Provide the [X, Y] coordinate of the cell's center where the given text is located.  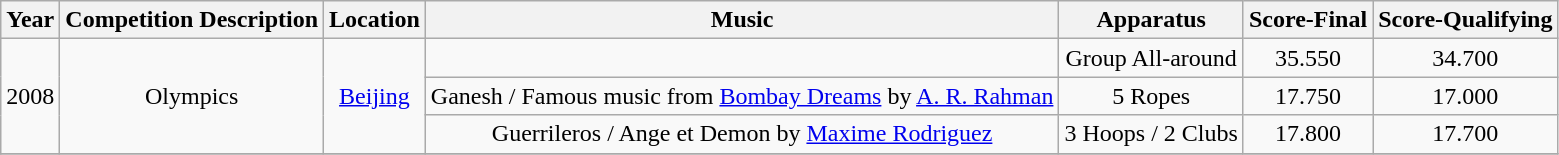
17.800 [1308, 134]
3 Hoops / 2 Clubs [1151, 134]
17.000 [1466, 96]
34.700 [1466, 58]
Group All-around [1151, 58]
5 Ropes [1151, 96]
17.750 [1308, 96]
17.700 [1466, 134]
Guerrileros / Ange et Demon by Maxime Rodriguez [742, 134]
Score-Final [1308, 20]
Apparatus [1151, 20]
Location [375, 20]
Year [30, 20]
Beijing [375, 96]
Ganesh / Famous music from Bombay Dreams by A. R. Rahman [742, 96]
Score-Qualifying [1466, 20]
2008 [30, 96]
Music [742, 20]
35.550 [1308, 58]
Competition Description [192, 20]
Olympics [192, 96]
